Return the (X, Y) coordinate for the center point of the cell that contains the specified text.  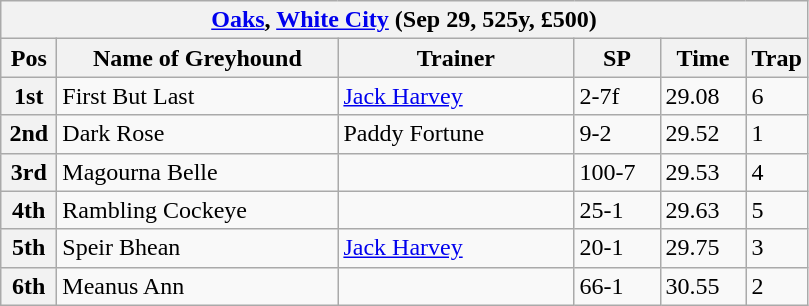
6 (776, 96)
Oaks, White City (Sep 29, 525y, £500) (404, 20)
30.55 (703, 286)
100-7 (617, 172)
29.75 (703, 248)
Magourna Belle (198, 172)
2nd (29, 134)
1 (776, 134)
66-1 (617, 286)
Time (703, 58)
Meanus Ann (198, 286)
20-1 (617, 248)
6th (29, 286)
Dark Rose (198, 134)
Speir Bhean (198, 248)
2-7f (617, 96)
Pos (29, 58)
3 (776, 248)
2 (776, 286)
5 (776, 210)
29.08 (703, 96)
29.52 (703, 134)
29.53 (703, 172)
SP (617, 58)
4 (776, 172)
Trainer (456, 58)
29.63 (703, 210)
25-1 (617, 210)
Trap (776, 58)
First But Last (198, 96)
Name of Greyhound (198, 58)
5th (29, 248)
9-2 (617, 134)
4th (29, 210)
Rambling Cockeye (198, 210)
1st (29, 96)
3rd (29, 172)
Paddy Fortune (456, 134)
